Detect which cell encompasses the target text, then output its (x, y) center coordinate. 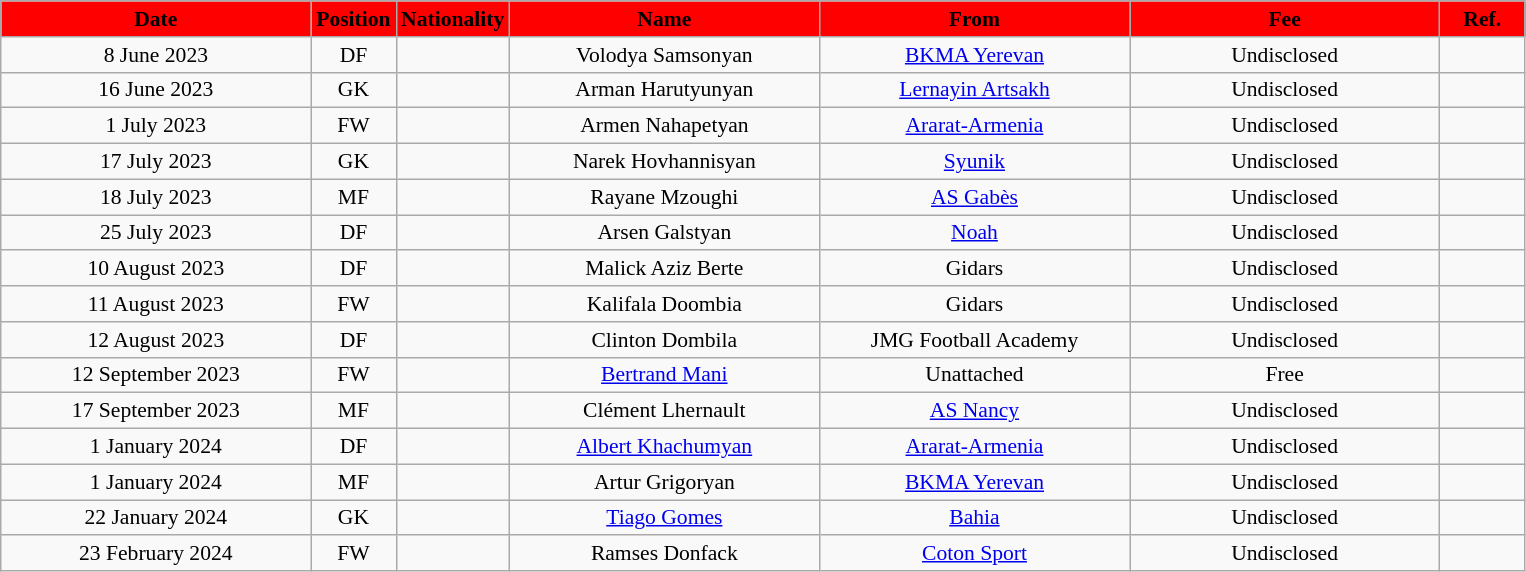
Ramses Donfack (664, 554)
12 September 2023 (156, 375)
18 July 2023 (156, 197)
Artur Grigoryan (664, 482)
Syunik (974, 162)
Narek Hovhannisyan (664, 162)
Fee (1285, 19)
Lernayin Artsakh (974, 90)
17 September 2023 (156, 411)
Bertrand Mani (664, 375)
Malick Aziz Berte (664, 269)
25 July 2023 (156, 233)
16 June 2023 (156, 90)
1 July 2023 (156, 126)
Ref. (1482, 19)
Arman Harutyunyan (664, 90)
Noah (974, 233)
Rayane Mzoughi (664, 197)
Albert Khachumyan (664, 447)
Unattached (974, 375)
Nationality (452, 19)
22 January 2024 (156, 518)
AS Nancy (974, 411)
10 August 2023 (156, 269)
Name (664, 19)
AS Gabès (974, 197)
Armen Nahapetyan (664, 126)
8 June 2023 (156, 55)
11 August 2023 (156, 304)
Clément Lhernault (664, 411)
23 February 2024 (156, 554)
Arsen Galstyan (664, 233)
17 July 2023 (156, 162)
Position (354, 19)
Clinton Dombila (664, 340)
Free (1285, 375)
Tiago Gomes (664, 518)
Volodya Samsonyan (664, 55)
JMG Football Academy (974, 340)
Date (156, 19)
Coton Sport (974, 554)
From (974, 19)
Kalifala Doombia (664, 304)
12 August 2023 (156, 340)
Bahia (974, 518)
